Identify which cell holds the provided text, then report its (x, y) central coordinate. 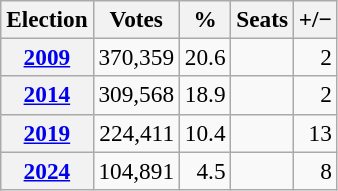
20.6 (205, 57)
13 (315, 133)
18.9 (205, 95)
2024 (47, 170)
309,568 (136, 95)
2019 (47, 133)
8 (315, 170)
224,411 (136, 133)
10.4 (205, 133)
Seats (262, 19)
% (205, 19)
Votes (136, 19)
104,891 (136, 170)
4.5 (205, 170)
Election (47, 19)
2009 (47, 57)
370,359 (136, 57)
2014 (47, 95)
+/− (315, 19)
